Output the (X, Y) coordinate of the center of the cell containing the given text.  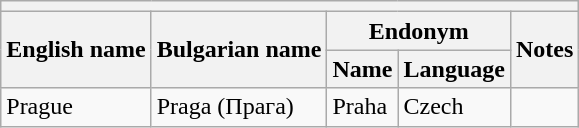
Language (454, 69)
Prague (76, 107)
Praga (Прага) (239, 107)
Bulgarian name (239, 50)
Praha (362, 107)
English name (76, 50)
Czech (454, 107)
Endonym (418, 31)
Name (362, 69)
Notes (544, 50)
